Return (x, y) of the center of cell containing provided text 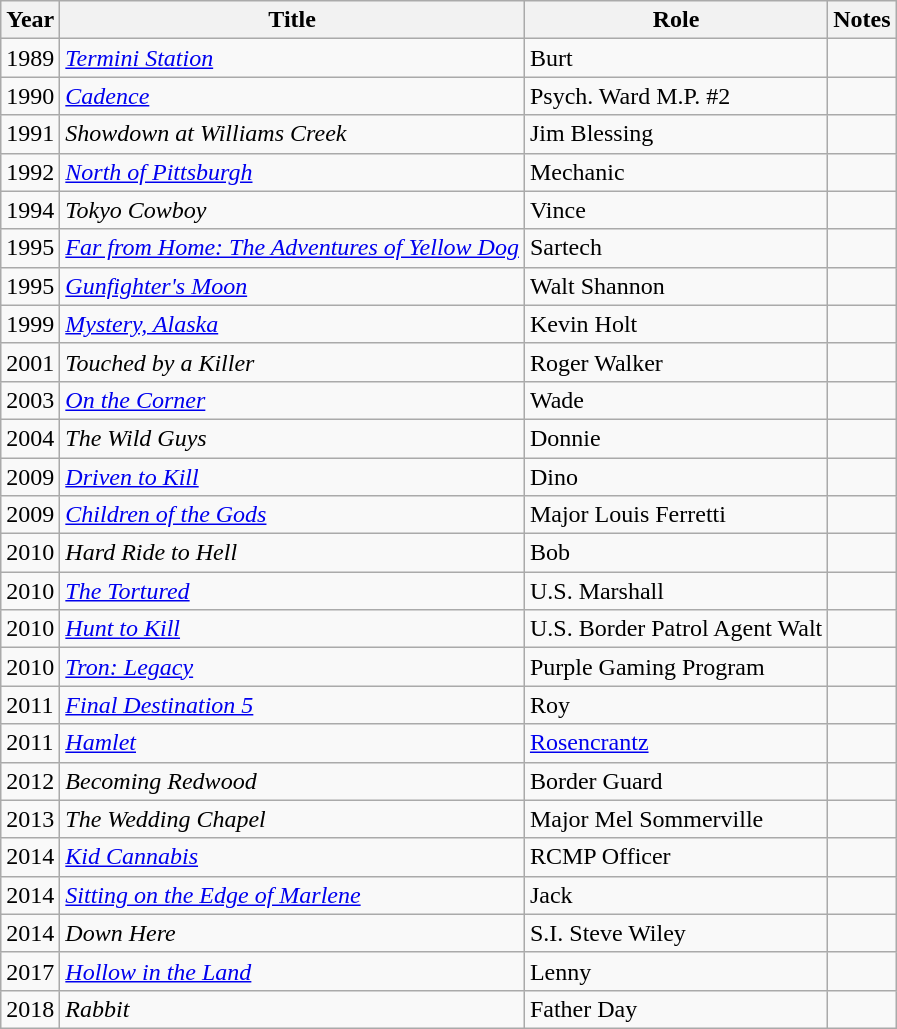
Jack (676, 895)
Rabbit (292, 1009)
2004 (30, 438)
Dino (676, 477)
1994 (30, 210)
1991 (30, 134)
Hollow in the Land (292, 971)
Down Here (292, 933)
Jim Blessing (676, 134)
The Wedding Chapel (292, 819)
1990 (30, 96)
Mystery, Alaska (292, 324)
On the Corner (292, 400)
Role (676, 20)
Wade (676, 400)
Vince (676, 210)
Gunfighter's Moon (292, 286)
Driven to Kill (292, 477)
Hard Ride to Hell (292, 553)
Sartech (676, 248)
2001 (30, 362)
Major Louis Ferretti (676, 515)
Rosencrantz (676, 743)
1992 (30, 172)
Burt (676, 58)
Donnie (676, 438)
Purple Gaming Program (676, 667)
Tron: Legacy (292, 667)
North of Pittsburgh (292, 172)
Major Mel Sommerville (676, 819)
Hamlet (292, 743)
2003 (30, 400)
Year (30, 20)
Title (292, 20)
Final Destination 5 (292, 705)
Cadence (292, 96)
Children of the Gods (292, 515)
Showdown at Williams Creek (292, 134)
Termini Station (292, 58)
Sitting on the Edge of Marlene (292, 895)
Notes (862, 20)
S.I. Steve Wiley (676, 933)
Far from Home: The Adventures of Yellow Dog (292, 248)
Walt Shannon (676, 286)
The Wild Guys (292, 438)
2013 (30, 819)
Roger Walker (676, 362)
RCMP Officer (676, 857)
1989 (30, 58)
Father Day (676, 1009)
Lenny (676, 971)
Becoming Redwood (292, 781)
Psych. Ward M.P. #2 (676, 96)
Tokyo Cowboy (292, 210)
2018 (30, 1009)
Bob (676, 553)
Hunt to Kill (292, 629)
Roy (676, 705)
Touched by a Killer (292, 362)
Border Guard (676, 781)
1999 (30, 324)
Mechanic (676, 172)
U.S. Marshall (676, 591)
The Tortured (292, 591)
2012 (30, 781)
Kevin Holt (676, 324)
Kid Cannabis (292, 857)
2017 (30, 971)
U.S. Border Patrol Agent Walt (676, 629)
